From the cell containing the given text, extract its center point as [X, Y] coordinate. 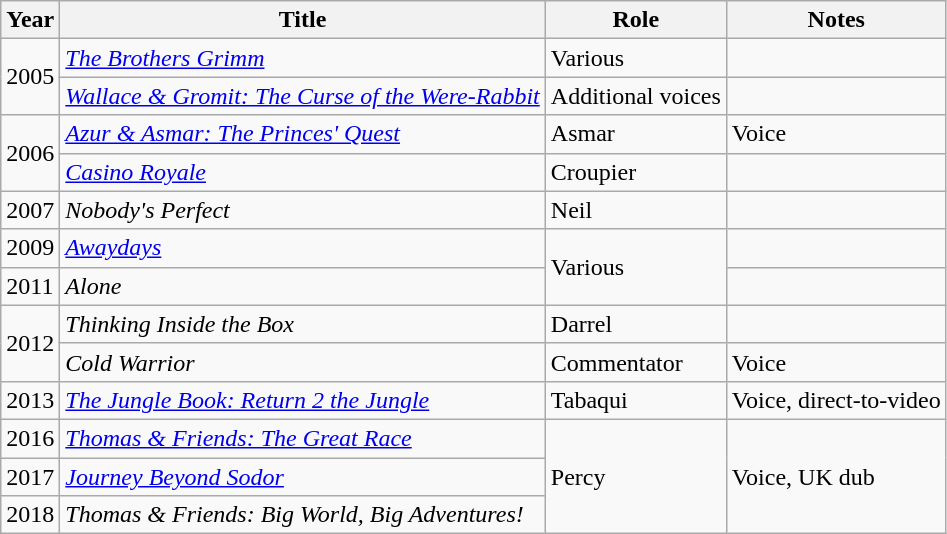
Notes [836, 20]
2018 [30, 515]
2007 [30, 210]
Commentator [636, 362]
Awaydays [302, 248]
The Brothers Grimm [302, 58]
2013 [30, 400]
Title [302, 20]
Wallace & Gromit: The Curse of the Were-Rabbit [302, 96]
Additional voices [636, 96]
Cold Warrior [302, 362]
2009 [30, 248]
Darrel [636, 324]
Year [30, 20]
Percy [636, 476]
Voice, direct-to-video [836, 400]
2012 [30, 343]
Asmar [636, 134]
Azur & Asmar: The Princes' Quest [302, 134]
Tabaqui [636, 400]
Thinking Inside the Box [302, 324]
2006 [30, 153]
Role [636, 20]
Croupier [636, 172]
Thomas & Friends: Big World, Big Adventures! [302, 515]
Casino Royale [302, 172]
2017 [30, 477]
Neil [636, 210]
2011 [30, 286]
Nobody's Perfect [302, 210]
The Jungle Book: Return 2 the Jungle [302, 400]
Alone [302, 286]
Voice, UK dub [836, 476]
2016 [30, 438]
2005 [30, 77]
Thomas & Friends: The Great Race [302, 438]
Journey Beyond Sodor [302, 477]
